Determine the (x, y) coordinate at the center of the cell enclosing the given text.  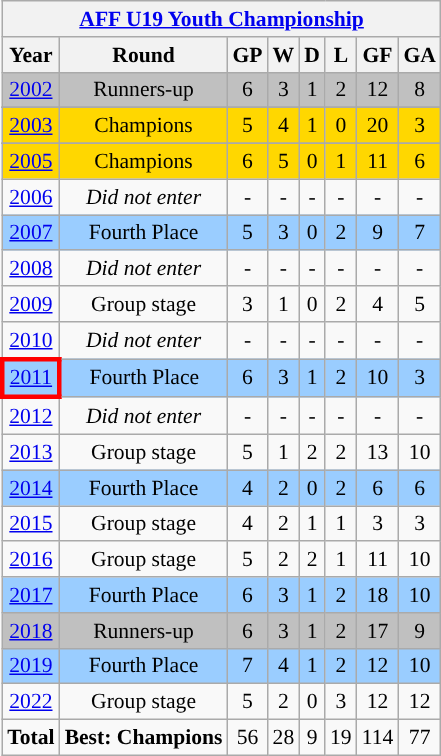
2005 (30, 162)
2003 (30, 126)
13 (378, 453)
Round (144, 55)
2016 (30, 560)
2013 (30, 453)
GA (420, 55)
2012 (30, 416)
8 (420, 90)
2002 (30, 90)
D (312, 55)
2008 (30, 269)
GP (247, 55)
2006 (30, 197)
Best: Champions (144, 738)
2017 (30, 595)
2014 (30, 488)
2009 (30, 304)
2018 (30, 631)
56 (247, 738)
Total (30, 738)
Year (30, 55)
28 (284, 738)
20 (378, 126)
18 (378, 595)
17 (378, 631)
2019 (30, 666)
2007 (30, 233)
2015 (30, 524)
AFF U19 Youth Championship (222, 19)
2022 (30, 702)
2010 (30, 340)
W (284, 55)
19 (341, 738)
GF (378, 55)
77 (420, 738)
L (341, 55)
2011 (30, 378)
114 (378, 738)
